Find where the given text appears and provide that cell's center as [x, y] coordinate. 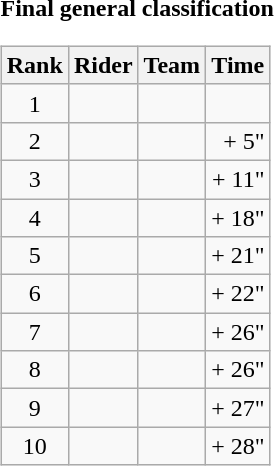
+ 27" [238, 408]
8 [34, 370]
5 [34, 256]
+ 21" [238, 256]
+ 22" [238, 294]
6 [34, 294]
Time [238, 65]
10 [34, 446]
+ 28" [238, 446]
9 [34, 408]
3 [34, 179]
1 [34, 103]
2 [34, 141]
+ 5" [238, 141]
+ 18" [238, 217]
7 [34, 332]
4 [34, 217]
Rank [34, 65]
Team [172, 65]
+ 11" [238, 179]
Rider [103, 65]
